Determine the (x, y) coordinate at the center of the cell enclosing the given text.  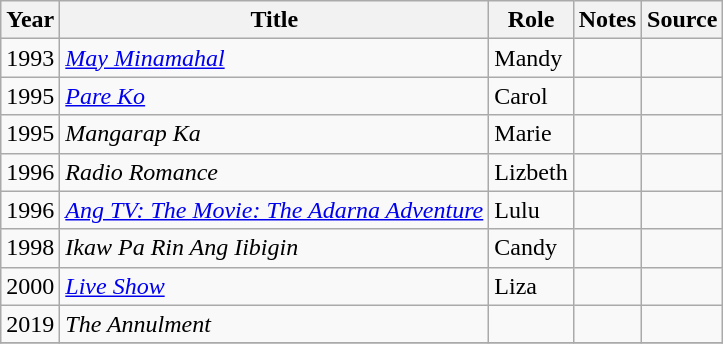
Notes (607, 20)
Live Show (274, 286)
2000 (30, 286)
Marie (531, 134)
Radio Romance (274, 172)
Liza (531, 286)
The Annulment (274, 324)
Title (274, 20)
1993 (30, 58)
Year (30, 20)
Pare Ko (274, 96)
Candy (531, 248)
Carol (531, 96)
Role (531, 20)
1998 (30, 248)
Ang TV: The Movie: The Adarna Adventure (274, 210)
May Minamahal (274, 58)
2019 (30, 324)
Ikaw Pa Rin Ang Iibigin (274, 248)
Mandy (531, 58)
Source (682, 20)
Lizbeth (531, 172)
Lulu (531, 210)
Mangarap Ka (274, 134)
